Pinpoint the cell where the given text exists, returning its [x, y] midpoint coordinate. 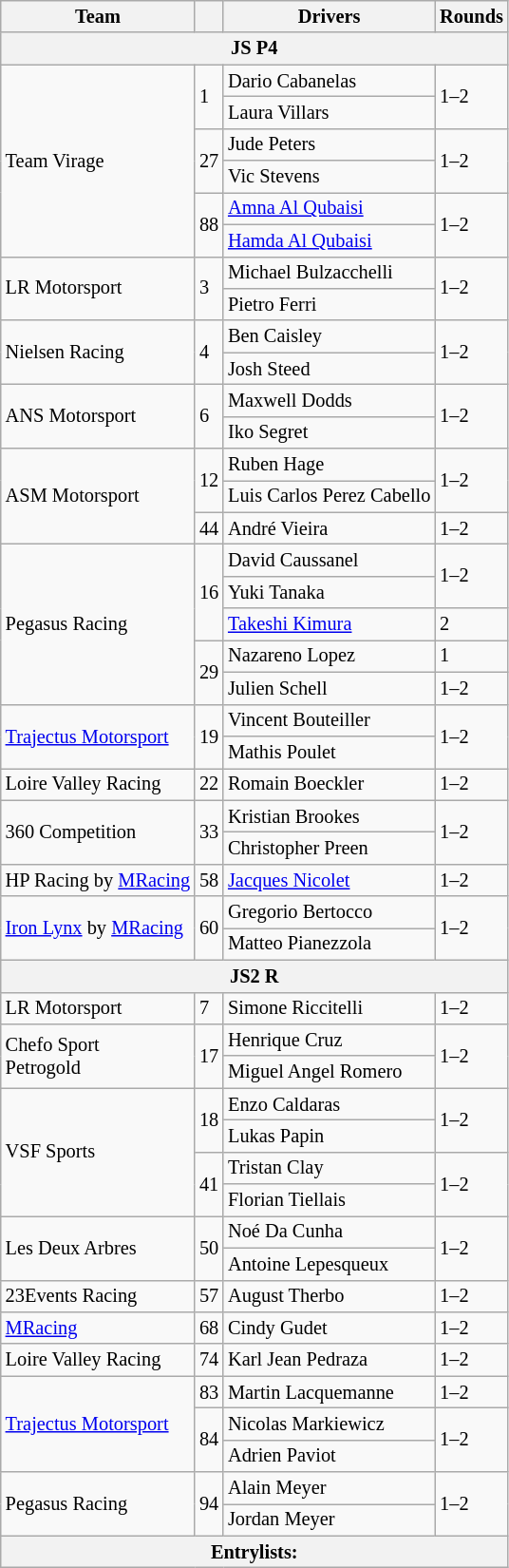
88 [209, 224]
Martin Lacquemanne [329, 1392]
ANS Motorsport [98, 416]
Team [98, 16]
Chefo Sport Petrogold [98, 1055]
Ruben Hage [329, 465]
Pietro Ferri [329, 304]
74 [209, 1360]
41 [209, 1184]
Matteo Pianezzola [329, 944]
33 [209, 832]
68 [209, 1328]
29 [209, 671]
83 [209, 1392]
17 [209, 1055]
Rounds [471, 16]
50 [209, 1247]
60 [209, 927]
Henrique Cruz [329, 1040]
Christopher Preen [329, 848]
Nicolas Markiewicz [329, 1424]
VSF Sports [98, 1152]
57 [209, 1296]
4 [209, 352]
Amna Al Qubaisi [329, 208]
27 [209, 160]
94 [209, 1503]
Takeshi Kimura [329, 624]
Julien Schell [329, 688]
23Events Racing [98, 1296]
44 [209, 528]
Noé Da Cunha [329, 1232]
Florian Tiellais [329, 1200]
360 Competition [98, 832]
Enzo Caldaras [329, 1104]
Jordan Meyer [329, 1520]
Yuki Tanaka [329, 592]
Drivers [329, 16]
Adrien Paviot [329, 1456]
David Caussanel [329, 560]
7 [209, 1008]
3 [209, 289]
Gregorio Bertocco [329, 912]
André Vieira [329, 528]
19 [209, 736]
Dario Cabanelas [329, 81]
Karl Jean Pedraza [329, 1360]
18 [209, 1119]
Alain Meyer [329, 1488]
Iron Lynx by MRacing [98, 927]
August Therbo [329, 1296]
Romain Boeckler [329, 784]
JS2 R [254, 976]
Cindy Gudet [329, 1328]
JS P4 [254, 48]
Jude Peters [329, 144]
HP Racing by MRacing [98, 880]
Luis Carlos Perez Cabello [329, 496]
84 [209, 1439]
ASM Motorsport [98, 496]
Laura Villars [329, 112]
Tristan Clay [329, 1168]
2 [471, 624]
Miguel Angel Romero [329, 1072]
Nazareno Lopez [329, 656]
22 [209, 784]
58 [209, 880]
Maxwell Dodds [329, 400]
Simone Riccitelli [329, 1008]
Antoine Lepesqueux [329, 1264]
Nielsen Racing [98, 352]
12 [209, 481]
Hamda Al Qubaisi [329, 240]
Iko Segret [329, 432]
Lukas Papin [329, 1136]
Vincent Bouteiller [329, 720]
Vic Stevens [329, 177]
16 [209, 591]
6 [209, 416]
Michael Bulzacchelli [329, 273]
Entrylists: [254, 1552]
Ben Caisley [329, 336]
MRacing [98, 1328]
Josh Steed [329, 369]
Les Deux Arbres [98, 1247]
Jacques Nicolet [329, 880]
Kristian Brookes [329, 816]
Mathis Poulet [329, 752]
Team Virage [98, 161]
